Scan for the cell matching the given text and deliver its [x, y] coordinate at center. 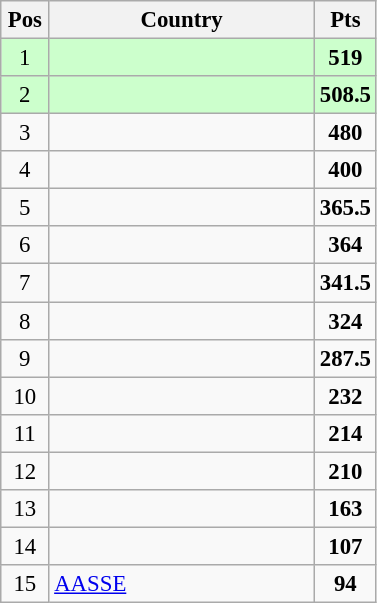
Pos [25, 20]
11 [25, 433]
1 [25, 58]
7 [25, 283]
508.5 [345, 95]
480 [345, 133]
400 [345, 170]
15 [25, 584]
210 [345, 471]
5 [25, 208]
4 [25, 170]
8 [25, 321]
9 [25, 358]
214 [345, 433]
12 [25, 471]
364 [345, 245]
341.5 [345, 283]
13 [25, 509]
Country [182, 20]
232 [345, 396]
107 [345, 546]
365.5 [345, 208]
2 [25, 95]
324 [345, 321]
3 [25, 133]
163 [345, 509]
AASSE [182, 584]
94 [345, 584]
287.5 [345, 358]
14 [25, 546]
6 [25, 245]
10 [25, 396]
Pts [345, 20]
519 [345, 58]
